Identify which cell holds the provided text, then report its [x, y] central coordinate. 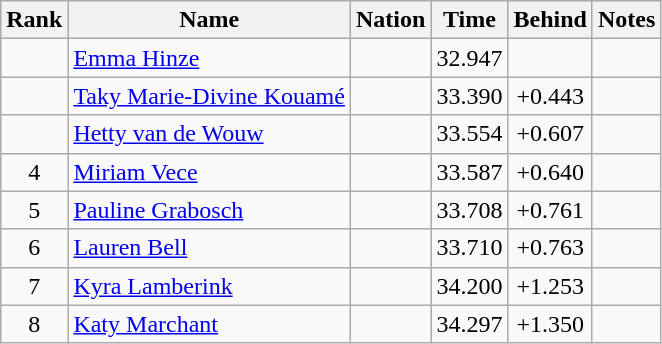
Behind [550, 20]
+0.761 [550, 210]
Emma Hinze [210, 58]
Kyra Lamberink [210, 286]
Hetty van de Wouw [210, 134]
7 [34, 286]
Name [210, 20]
6 [34, 248]
Notes [626, 20]
33.554 [470, 134]
34.297 [470, 324]
Taky Marie-Divine Kouamé [210, 96]
33.587 [470, 172]
8 [34, 324]
33.390 [470, 96]
Time [470, 20]
+1.253 [550, 286]
+0.443 [550, 96]
+0.607 [550, 134]
Katy Marchant [210, 324]
Lauren Bell [210, 248]
Pauline Grabosch [210, 210]
4 [34, 172]
32.947 [470, 58]
33.708 [470, 210]
+0.763 [550, 248]
5 [34, 210]
Rank [34, 20]
Nation [390, 20]
33.710 [470, 248]
+1.350 [550, 324]
+0.640 [550, 172]
34.200 [470, 286]
Miriam Vece [210, 172]
